Return [x, y] of the center of cell containing provided text 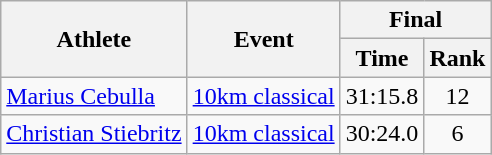
Time [382, 58]
31:15.8 [382, 96]
Athlete [94, 39]
12 [458, 96]
Marius Cebulla [94, 96]
30:24.0 [382, 134]
Christian Stiebritz [94, 134]
6 [458, 134]
Event [264, 39]
Rank [458, 58]
Final [416, 20]
